Provide the (x, y) coordinate of the cell's center where the given text is located.  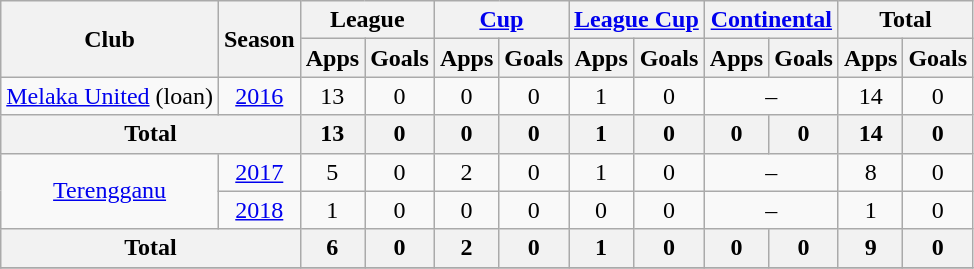
9 (870, 248)
2017 (259, 172)
Melaka United (loan) (110, 96)
Club (110, 39)
2016 (259, 96)
Terengganu (110, 191)
League (367, 20)
Continental (771, 20)
8 (870, 172)
6 (332, 248)
Cup (501, 20)
2018 (259, 210)
Season (259, 39)
5 (332, 172)
League Cup (637, 20)
